Determine the [X, Y] coordinate at the center of the cell enclosing the given text.  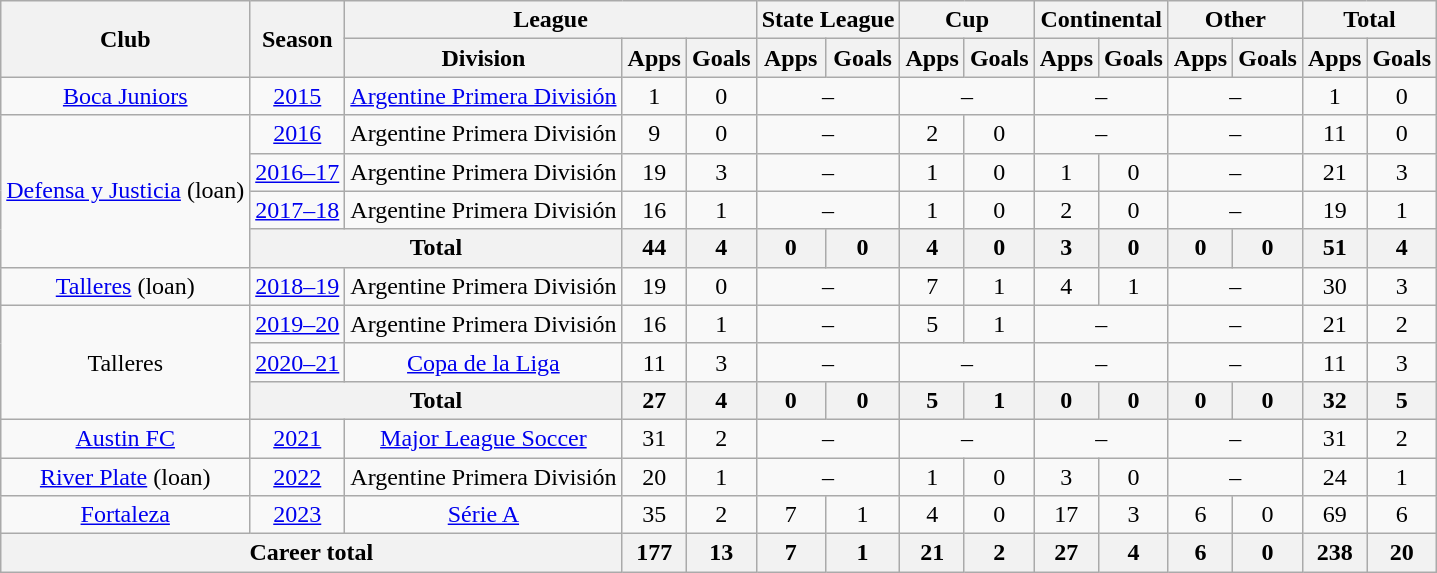
Cup [967, 20]
Other [1235, 20]
177 [654, 553]
Division [484, 58]
Defensa y Justicia (loan) [126, 191]
Série A [484, 515]
17 [1066, 515]
2022 [298, 477]
2018–19 [298, 286]
69 [1334, 515]
Career total [312, 553]
51 [1334, 248]
Major League Soccer [484, 438]
2020–21 [298, 362]
35 [654, 515]
2017–18 [298, 210]
24 [1334, 477]
30 [1334, 286]
Boca Juniors [126, 96]
2016–17 [298, 172]
238 [1334, 553]
2015 [298, 96]
9 [654, 134]
32 [1334, 400]
Copa de la Liga [484, 362]
State League [828, 20]
Talleres [126, 362]
Continental [1101, 20]
Talleres (loan) [126, 286]
2021 [298, 438]
Season [298, 39]
44 [654, 248]
2016 [298, 134]
Fortaleza [126, 515]
Austin FC [126, 438]
League [550, 20]
Club [126, 39]
River Plate (loan) [126, 477]
2023 [298, 515]
2019–20 [298, 324]
13 [721, 553]
